Find where the given text appears and provide that cell's center as [x, y] coordinate. 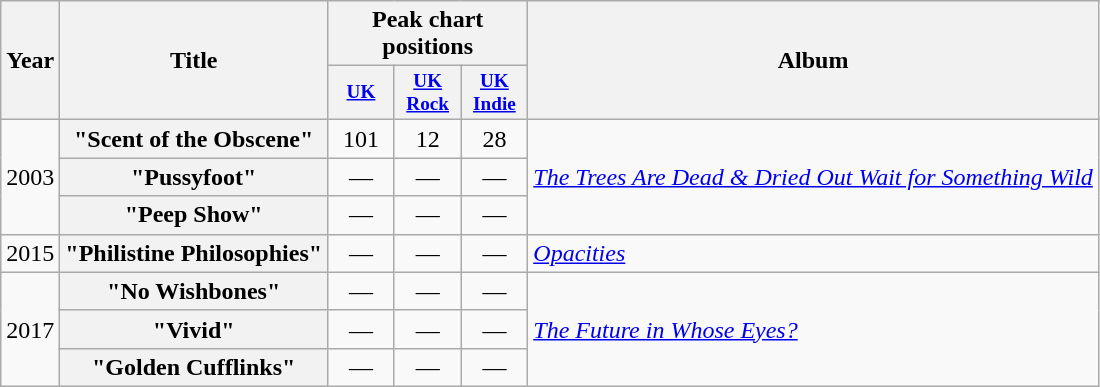
2015 [30, 253]
"Pussyfoot" [194, 177]
UKIndie [494, 93]
UKRock [428, 93]
2017 [30, 329]
101 [362, 139]
28 [494, 139]
"Scent of the Obscene" [194, 139]
Title [194, 60]
Peak chart positions [428, 34]
"No Wishbones" [194, 291]
"Vivid" [194, 329]
The Trees Are Dead & Dried Out Wait for Something Wild [814, 177]
12 [428, 139]
"Peep Show" [194, 215]
2003 [30, 177]
"Golden Cufflinks" [194, 367]
UK [362, 93]
The Future in Whose Eyes? [814, 329]
Year [30, 60]
Opacities [814, 253]
Album [814, 60]
"Philistine Philosophies" [194, 253]
